Provide the (x, y) coordinate of the cell's center where the given text is located.  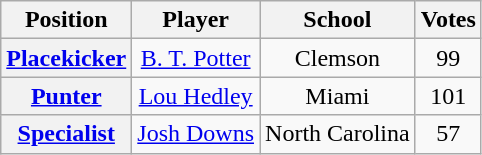
Placekicker (66, 58)
99 (448, 58)
Punter (66, 96)
Josh Downs (196, 134)
School (338, 20)
North Carolina (338, 134)
Position (66, 20)
Miami (338, 96)
Lou Hedley (196, 96)
Player (196, 20)
B. T. Potter (196, 58)
Specialist (66, 134)
101 (448, 96)
57 (448, 134)
Votes (448, 20)
Clemson (338, 58)
